From the cell containing the given text, extract its center point as [X, Y] coordinate. 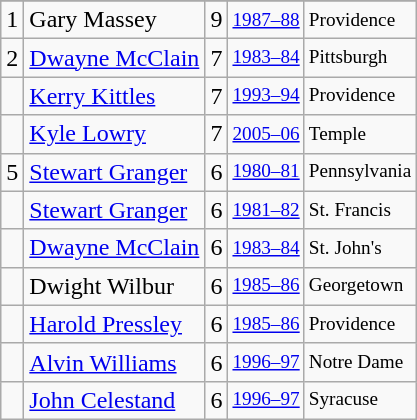
Kerry Kittles [114, 96]
Georgetown [360, 286]
Gary Massey [114, 20]
Pittsburgh [360, 58]
Alvin Williams [114, 362]
St. John's [360, 248]
2005–06 [266, 134]
2 [12, 58]
Syracuse [360, 400]
9 [216, 20]
Dwight Wilbur [114, 286]
1981–82 [266, 210]
5 [12, 172]
Temple [360, 134]
Harold Pressley [114, 324]
1993–94 [266, 96]
John Celestand [114, 400]
1987–88 [266, 20]
1 [12, 20]
Kyle Lowry [114, 134]
St. Francis [360, 210]
1980–81 [266, 172]
Notre Dame [360, 362]
Pennsylvania [360, 172]
